Find where the given text appears and provide that cell's center as (X, Y) coordinate. 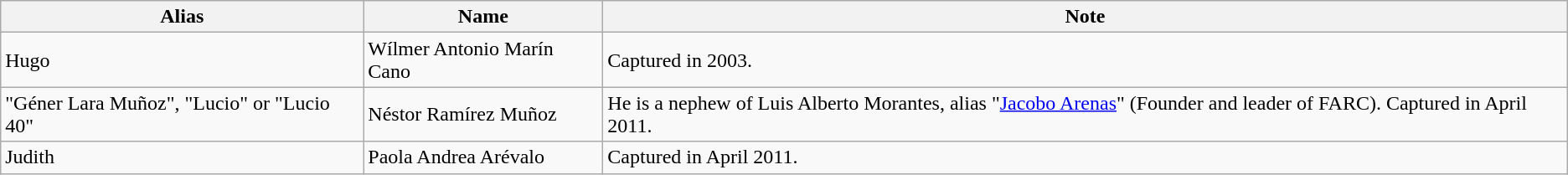
Wílmer Antonio Marín Cano (483, 60)
Hugo (183, 60)
Captured in April 2011. (1086, 157)
Alias (183, 17)
Judith (183, 157)
Captured in 2003. (1086, 60)
Name (483, 17)
He is a nephew of Luis Alberto Morantes, alias "Jacobo Arenas" (Founder and leader of FARC). Captured in April 2011. (1086, 114)
Néstor Ramírez Muñoz (483, 114)
Paola Andrea Arévalo (483, 157)
Note (1086, 17)
"Géner Lara Muñoz", "Lucio" or "Lucio 40" (183, 114)
